Pinpoint the cell where the given text exists, returning its [X, Y] midpoint coordinate. 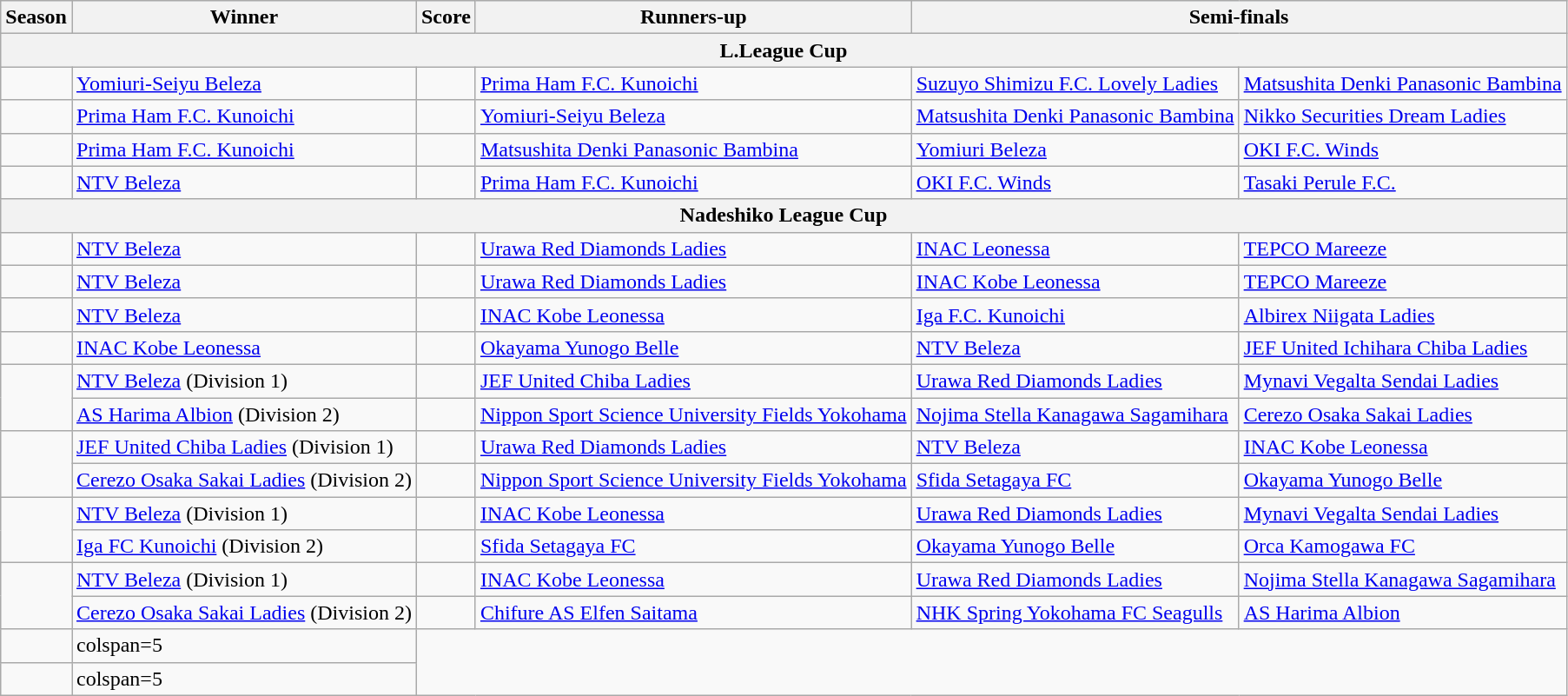
L.League Cup [784, 50]
Iga F.C. Kunoichi [1075, 315]
AS Harima Albion [1402, 613]
Iga FC Kunoichi (Division 2) [243, 547]
Season [36, 17]
AS Harima Albion (Division 2) [243, 414]
Tasaki Perule F.C. [1402, 182]
Winner [243, 17]
Orca Kamogawa FC [1402, 547]
Yomiuri Beleza [1075, 149]
INAC Leonessa [1075, 249]
JEF United Chiba Ladies (Division 1) [243, 447]
Cerezo Osaka Sakai Ladies [1402, 414]
JEF United Ichihara Chiba Ladies [1402, 348]
Nikko Securities Dream Ladies [1402, 116]
Runners-up [693, 17]
Chifure AS Elfen Saitama [693, 613]
Suzuyo Shimizu F.C. Lovely Ladies [1075, 83]
NHK Spring Yokohama FC Seagulls [1075, 613]
Nadeshiko League Cup [784, 215]
JEF United Chiba Ladies [693, 381]
Semi-finals [1239, 17]
Albirex Niigata Ladies [1402, 315]
Score [446, 17]
